From the cell containing the given text, extract its center point as (x, y) coordinate. 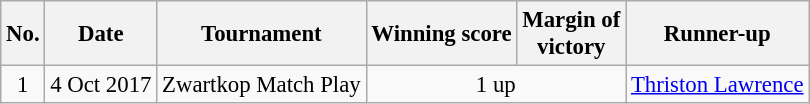
No. (23, 34)
Thriston Lawrence (718, 85)
Zwartkop Match Play (262, 85)
1 up (496, 85)
Tournament (262, 34)
Runner-up (718, 34)
4 Oct 2017 (101, 85)
Date (101, 34)
Winning score (442, 34)
1 (23, 85)
Margin ofvictory (572, 34)
